Output the [X, Y] coordinate of the center of the cell containing the given text.  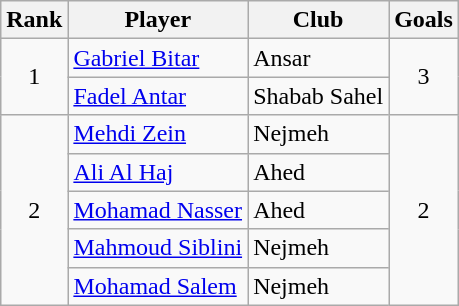
Ali Al Haj [158, 172]
Gabriel Bitar [158, 58]
Goals [424, 20]
Mehdi Zein [158, 134]
Ansar [318, 58]
Shabab Sahel [318, 96]
Mahmoud Siblini [158, 248]
Player [158, 20]
1 [34, 77]
Mohamad Nasser [158, 210]
Mohamad Salem [158, 286]
Club [318, 20]
Fadel Antar [158, 96]
3 [424, 77]
Rank [34, 20]
